Pinpoint the cell where the given text exists, returning its [x, y] midpoint coordinate. 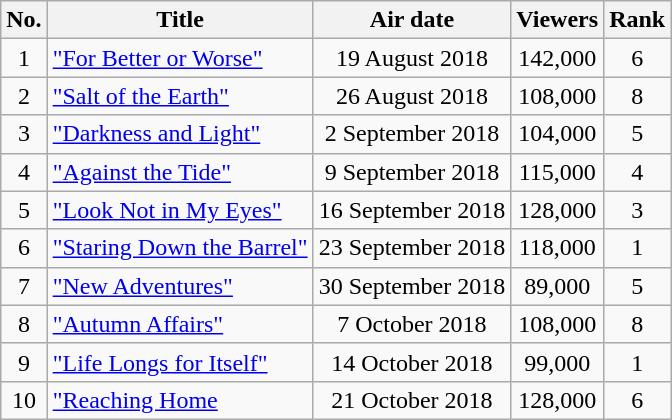
9 [24, 362]
19 August 2018 [412, 58]
Rank [638, 20]
Air date [412, 20]
2 September 2018 [412, 134]
"Against the Tide" [180, 172]
16 September 2018 [412, 210]
"Look Not in My Eyes" [180, 210]
"Reaching Home [180, 400]
"For Better or Worse" [180, 58]
No. [24, 20]
14 October 2018 [412, 362]
2 [24, 96]
115,000 [558, 172]
23 September 2018 [412, 248]
10 [24, 400]
"Autumn Affairs" [180, 324]
9 September 2018 [412, 172]
"Staring Down the Barrel" [180, 248]
7 October 2018 [412, 324]
"Darkness and Light" [180, 134]
7 [24, 286]
118,000 [558, 248]
142,000 [558, 58]
Title [180, 20]
21 October 2018 [412, 400]
30 September 2018 [412, 286]
"New Adventures" [180, 286]
99,000 [558, 362]
"Salt of the Earth" [180, 96]
Viewers [558, 20]
"Life Longs for Itself" [180, 362]
89,000 [558, 286]
104,000 [558, 134]
26 August 2018 [412, 96]
